Determine the [X, Y] coordinate at the center of the cell enclosing the given text.  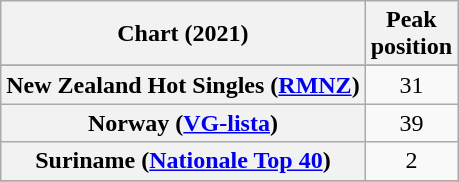
New Zealand Hot Singles (RMNZ) [183, 85]
Suriname (Nationale Top 40) [183, 161]
Norway (VG-lista) [183, 123]
31 [411, 85]
Chart (2021) [183, 34]
Peakposition [411, 34]
2 [411, 161]
39 [411, 123]
